From the cell containing the given text, extract its center point as (x, y) coordinate. 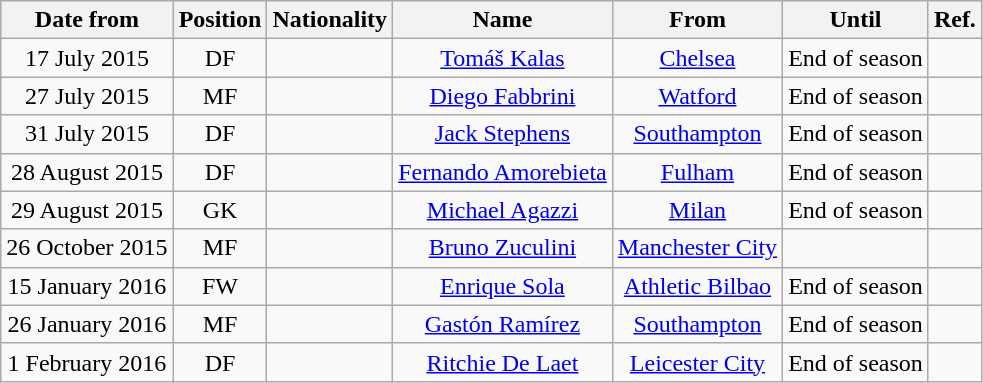
15 January 2016 (87, 286)
27 July 2015 (87, 96)
From (697, 20)
31 July 2015 (87, 134)
Bruno Zuculini (503, 248)
Ref. (954, 20)
26 October 2015 (87, 248)
Gastón Ramírez (503, 324)
29 August 2015 (87, 210)
Michael Agazzi (503, 210)
GK (220, 210)
Until (856, 20)
Ritchie De Laet (503, 362)
Nationality (330, 20)
Fulham (697, 172)
Milan (697, 210)
Enrique Sola (503, 286)
Name (503, 20)
17 July 2015 (87, 58)
26 January 2016 (87, 324)
Athletic Bilbao (697, 286)
Watford (697, 96)
Manchester City (697, 248)
Jack Stephens (503, 134)
Position (220, 20)
Leicester City (697, 362)
Fernando Amorebieta (503, 172)
Tomáš Kalas (503, 58)
Chelsea (697, 58)
Date from (87, 20)
FW (220, 286)
28 August 2015 (87, 172)
Diego Fabbrini (503, 96)
1 February 2016 (87, 362)
